Determine the [x, y] coordinate at the center of the cell enclosing the given text.  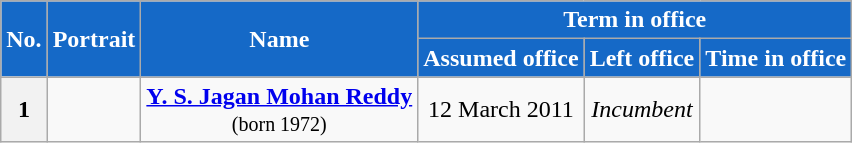
Incumbent [642, 110]
Time in office [776, 58]
Name [280, 39]
No. [24, 39]
Left office [642, 58]
Portrait [94, 39]
1 [24, 110]
12 March 2011 [501, 110]
Y. S. Jagan Mohan Reddy(born 1972) [280, 110]
Assumed office [501, 58]
Term in office [635, 20]
